Determine the (X, Y) coordinate at the center of the cell enclosing the given text.  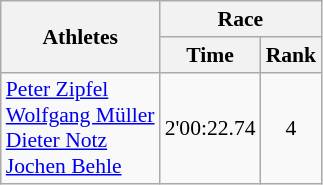
Race (241, 19)
Rank (292, 55)
2'00:22.74 (210, 128)
Athletes (80, 36)
Peter ZipfelWolfgang MüllerDieter NotzJochen Behle (80, 128)
Time (210, 55)
4 (292, 128)
